Determine the [x, y] coordinate at the center of the cell enclosing the given text.  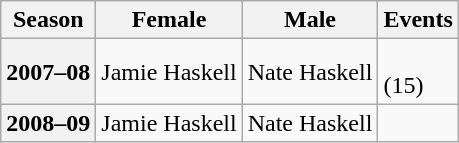
Male [310, 20]
2007–08 [48, 72]
Events [418, 20]
Female [169, 20]
2008–09 [48, 123]
Season [48, 20]
(15) [418, 72]
